Return [x, y] of the center of cell containing provided text 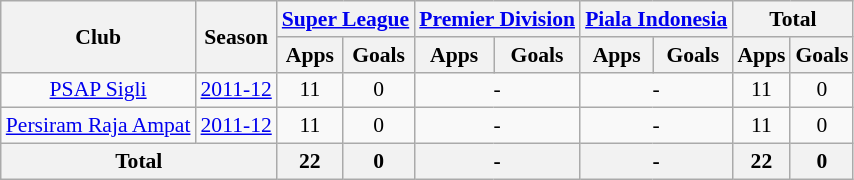
Club [98, 36]
Super League [346, 19]
Piala Indonesia [656, 19]
Premier Division [497, 19]
Persiram Raja Ampat [98, 126]
PSAP Sigli [98, 90]
Season [236, 36]
